Pinpoint the cell where the given text exists, returning its (x, y) midpoint coordinate. 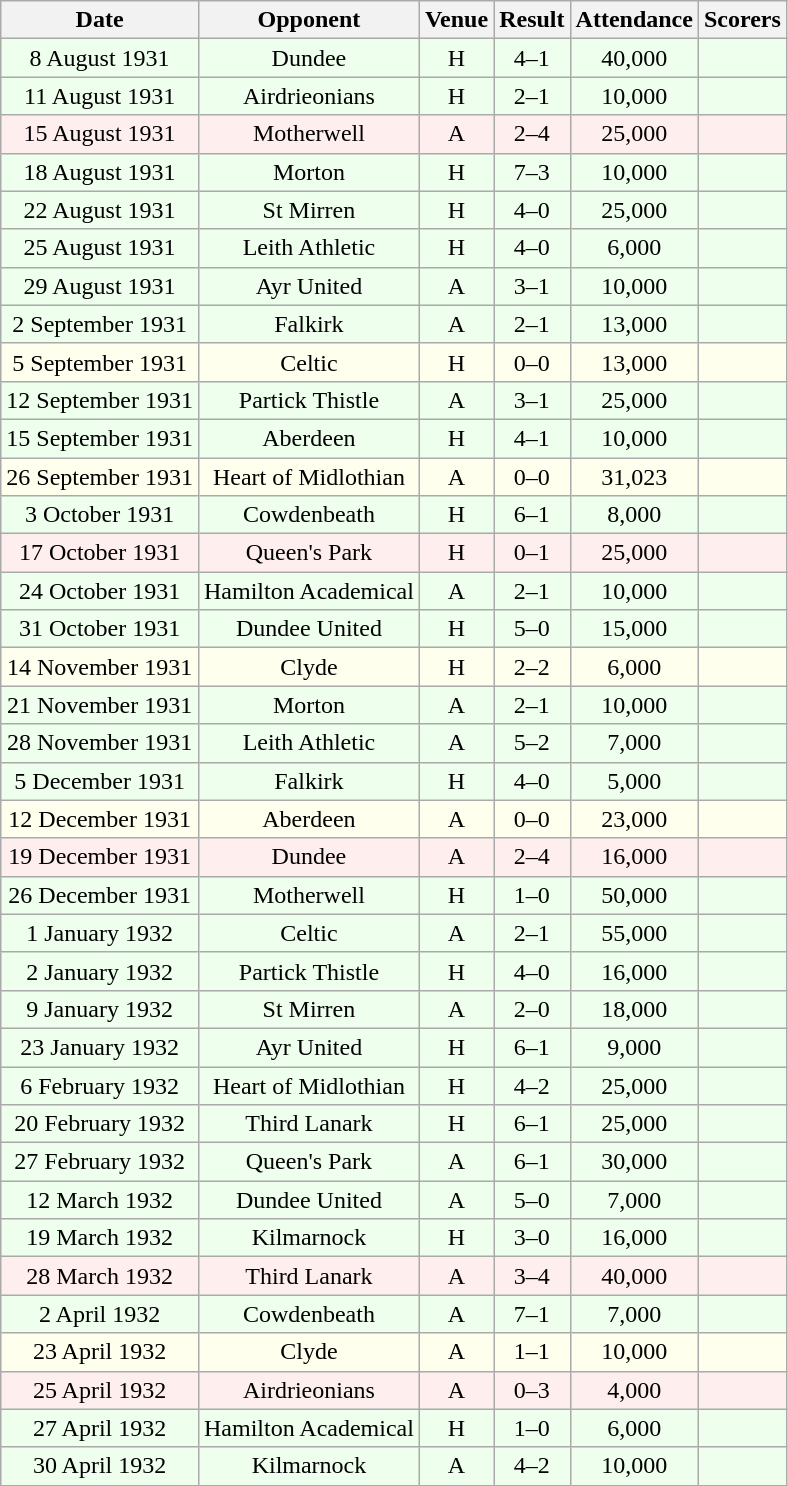
2–0 (532, 1009)
14 November 1931 (100, 667)
31 October 1931 (100, 629)
Attendance (634, 20)
5 September 1931 (100, 362)
Scorers (742, 20)
28 March 1932 (100, 1276)
31,023 (634, 477)
7–1 (532, 1314)
20 February 1932 (100, 1124)
23 January 1932 (100, 1047)
Opponent (308, 20)
12 March 1932 (100, 1200)
5 December 1931 (100, 781)
5–2 (532, 743)
25 August 1931 (100, 248)
30 April 1932 (100, 1466)
26 September 1931 (100, 477)
26 December 1931 (100, 895)
17 October 1931 (100, 553)
50,000 (634, 895)
1 January 1932 (100, 933)
2 January 1932 (100, 971)
19 December 1931 (100, 857)
Date (100, 20)
Result (532, 20)
7–3 (532, 172)
27 April 1932 (100, 1428)
12 September 1931 (100, 400)
8,000 (634, 515)
19 March 1932 (100, 1238)
12 December 1931 (100, 819)
2 April 1932 (100, 1314)
1–1 (532, 1352)
30,000 (634, 1162)
18,000 (634, 1009)
2 September 1931 (100, 324)
5,000 (634, 781)
6 February 1932 (100, 1085)
18 August 1931 (100, 172)
25 April 1932 (100, 1390)
9,000 (634, 1047)
55,000 (634, 933)
3–0 (532, 1238)
15 August 1931 (100, 134)
15,000 (634, 629)
15 September 1931 (100, 438)
29 August 1931 (100, 286)
0–3 (532, 1390)
28 November 1931 (100, 743)
23,000 (634, 819)
11 August 1931 (100, 96)
23 April 1932 (100, 1352)
Venue (456, 20)
3 October 1931 (100, 515)
9 January 1932 (100, 1009)
2–2 (532, 667)
27 February 1932 (100, 1162)
22 August 1931 (100, 210)
0–1 (532, 553)
8 August 1931 (100, 58)
4,000 (634, 1390)
3–4 (532, 1276)
21 November 1931 (100, 705)
24 October 1931 (100, 591)
